From the cell containing the given text, extract its center point as [X, Y] coordinate. 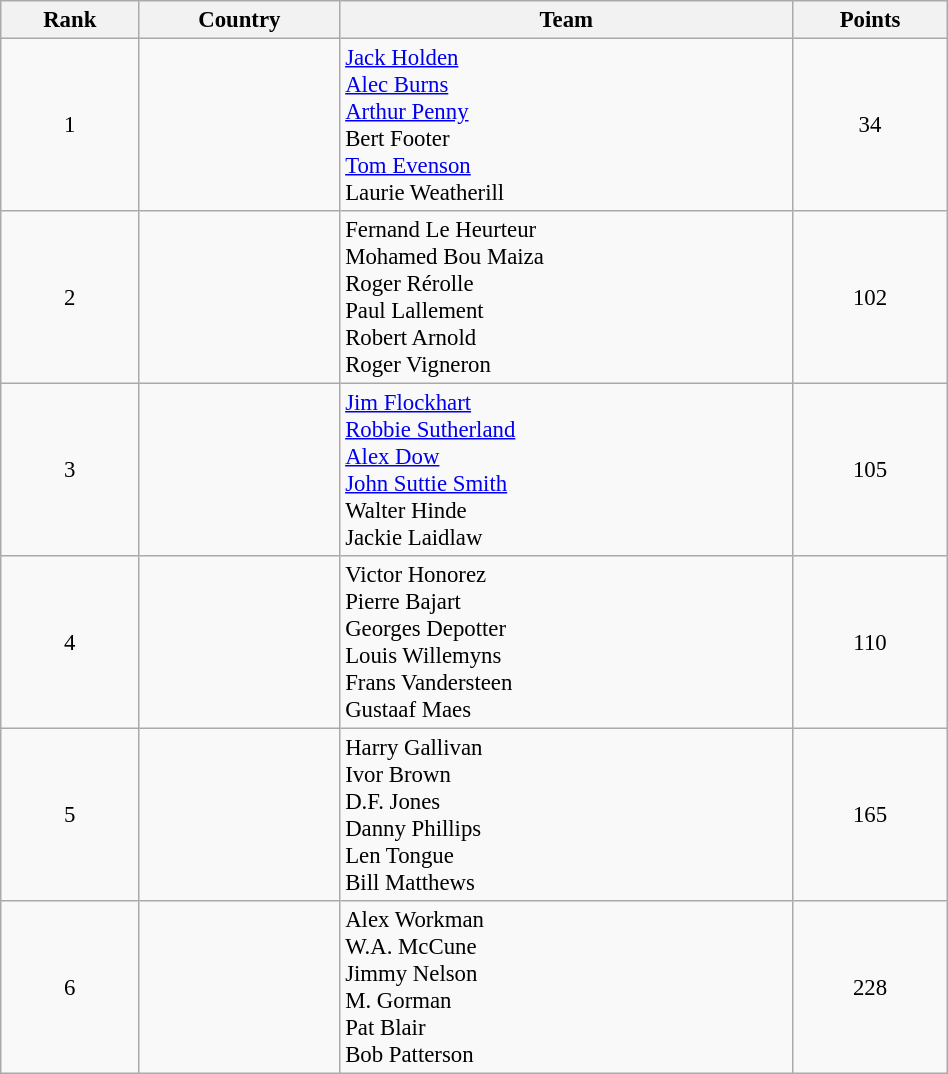
Team [566, 20]
Points [870, 20]
105 [870, 470]
Victor HonorezPierre BajartGeorges DepotterLouis WillemynsFrans VandersteenGustaaf Maes [566, 642]
5 [70, 816]
Jim FlockhartRobbie SutherlandAlex DowJohn Suttie SmithWalter HindeJackie Laidlaw [566, 470]
4 [70, 642]
102 [870, 298]
2 [70, 298]
34 [870, 126]
3 [70, 470]
1 [70, 126]
Rank [70, 20]
165 [870, 816]
Fernand Le HeurteurMohamed Bou MaizaRoger RérollePaul LallementRobert ArnoldRoger Vigneron [566, 298]
Harry GallivanIvor BrownD.F. JonesDanny PhillipsLen TongueBill Matthews [566, 816]
Country [240, 20]
Jack HoldenAlec BurnsArthur PennyBert FooterTom EvensonLaurie Weatherill [566, 126]
110 [870, 642]
